Detect which cell encompasses the target text, then output its (x, y) center coordinate. 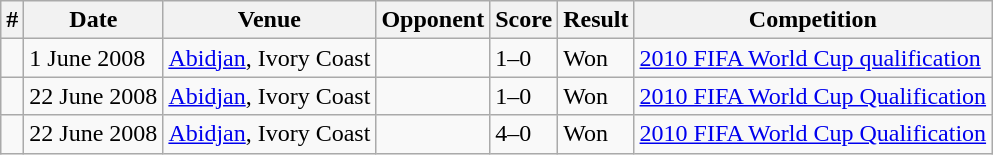
Result (596, 20)
Venue (270, 20)
2010 FIFA World Cup qualification (813, 58)
1 June 2008 (94, 58)
Opponent (433, 20)
Date (94, 20)
Competition (813, 20)
4–0 (524, 134)
Score (524, 20)
# (12, 20)
